Identify which cell holds the provided text, then report its (X, Y) central coordinate. 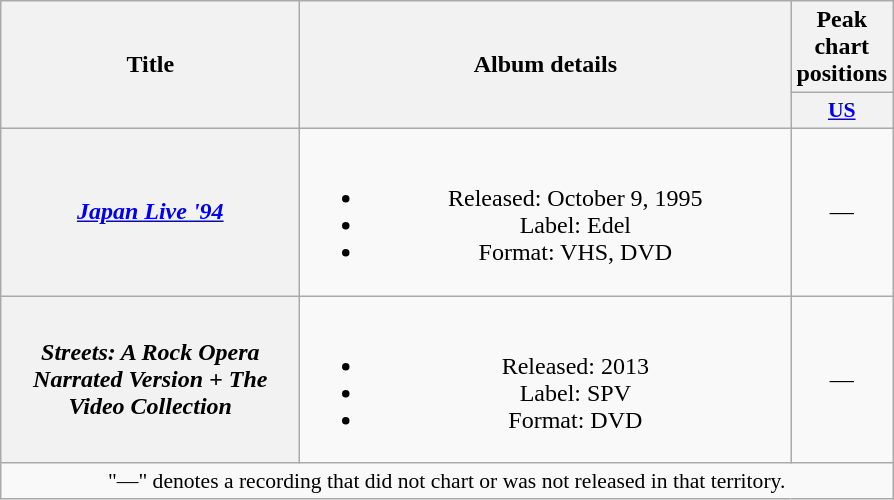
Album details (546, 65)
Peak chart positions (842, 47)
Title (150, 65)
Japan Live '94 (150, 212)
"—" denotes a recording that did not chart or was not released in that territory. (447, 481)
Released: 2013Label: SPVFormat: DVD (546, 380)
US (842, 111)
Released: October 9, 1995Label: EdelFormat: VHS, DVD (546, 212)
Streets: A Rock Opera Narrated Version + The Video Collection (150, 380)
